Extract the [X, Y] coordinate from the center of the cell holding the provided text.  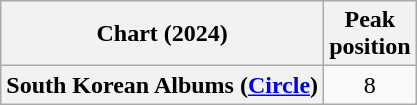
South Korean Albums (Circle) [162, 85]
Chart (2024) [162, 34]
Peakposition [370, 34]
8 [370, 85]
